Pinpoint the cell where the given text exists, returning its [X, Y] midpoint coordinate. 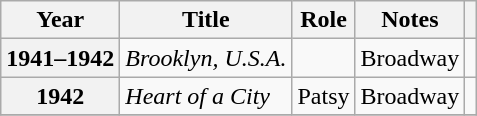
Patsy [324, 96]
Role [324, 20]
Notes [410, 20]
Brooklyn, U.S.A. [206, 58]
Year [60, 20]
1941–1942 [60, 58]
Title [206, 20]
1942 [60, 96]
Heart of a City [206, 96]
